Find where the given text appears and provide that cell's center as (X, Y) coordinate. 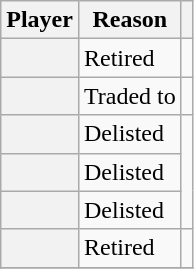
Reason (130, 20)
Player (40, 20)
Traded to (130, 96)
